Find where the given text appears and provide that cell's center as [X, Y] coordinate. 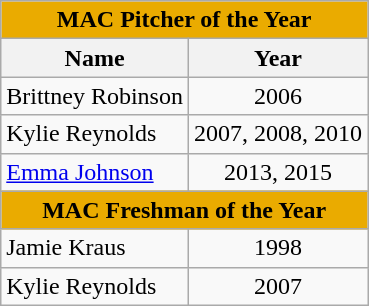
Emma Johnson [95, 172]
Name [95, 58]
2013, 2015 [278, 172]
Year [278, 58]
Brittney Robinson [95, 96]
2006 [278, 96]
MAC Pitcher of the Year [184, 20]
1998 [278, 248]
Jamie Kraus [95, 248]
2007 [278, 286]
MAC Freshman of the Year [184, 210]
2007, 2008, 2010 [278, 134]
